Output the [X, Y] coordinate of the center of the cell containing the given text.  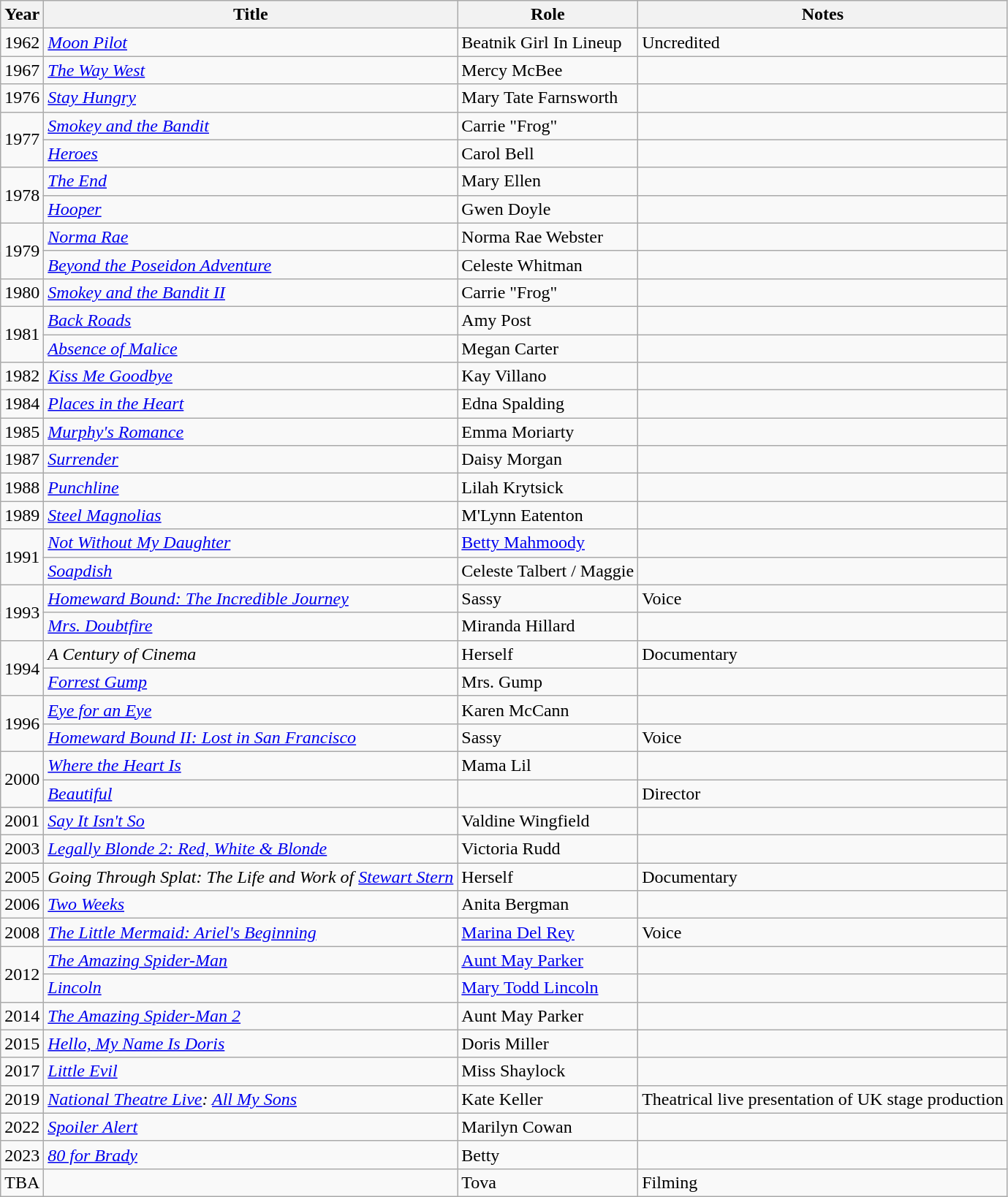
1980 [22, 292]
Mrs. Doubtfire [251, 626]
Where the Heart Is [251, 765]
1989 [22, 515]
Gwen Doyle [548, 209]
Director [823, 793]
Victoria Rudd [548, 849]
Mary Tate Farnsworth [548, 98]
Homeward Bound II: Lost in San Francisco [251, 737]
Carol Bell [548, 153]
Doris Miller [548, 1044]
Places in the Heart [251, 404]
Beatnik Girl In Lineup [548, 42]
Mercy McBee [548, 70]
The End [251, 181]
Celeste Talbert / Maggie [548, 571]
2023 [22, 1155]
Kate Keller [548, 1099]
Notes [823, 15]
Say It Isn't So [251, 821]
2015 [22, 1044]
Marilyn Cowan [548, 1127]
Steel Magnolias [251, 515]
Forrest Gump [251, 682]
Heroes [251, 153]
1991 [22, 557]
Lincoln [251, 988]
2005 [22, 877]
Hooper [251, 209]
2017 [22, 1071]
1996 [22, 723]
National Theatre Live: All My Sons [251, 1099]
1962 [22, 42]
2014 [22, 1016]
1981 [22, 334]
Title [251, 15]
Two Weeks [251, 905]
Kay Villano [548, 376]
Mama Lil [548, 765]
Little Evil [251, 1071]
The Little Mermaid: Ariel's Beginning [251, 932]
1994 [22, 668]
Edna Spalding [548, 404]
1987 [22, 460]
Eye for an Eye [251, 710]
Moon Pilot [251, 42]
TBA [22, 1182]
1976 [22, 98]
Marina Del Rey [548, 932]
Lilah Krytsick [548, 487]
Betty [548, 1155]
A Century of Cinema [251, 654]
Amy Post [548, 320]
M'Lynn Eatenton [548, 515]
Punchline [251, 487]
Not Without My Daughter [251, 543]
Smokey and the Bandit II [251, 292]
Soapdish [251, 571]
Going Through Splat: The Life and Work of Stewart Stern [251, 877]
Spoiler Alert [251, 1127]
Karen McCann [548, 710]
2001 [22, 821]
2008 [22, 932]
Celeste Whitman [548, 265]
2022 [22, 1127]
1977 [22, 140]
Murphy's Romance [251, 432]
Year [22, 15]
Stay Hungry [251, 98]
Absence of Malice [251, 349]
Hello, My Name Is Doris [251, 1044]
2012 [22, 974]
Filming [823, 1182]
80 for Brady [251, 1155]
Mary Ellen [548, 181]
Uncredited [823, 42]
1984 [22, 404]
1988 [22, 487]
Surrender [251, 460]
2000 [22, 779]
Role [548, 15]
1978 [22, 195]
The Amazing Spider-Man [251, 960]
Megan Carter [548, 349]
1993 [22, 612]
1982 [22, 376]
Tova [548, 1182]
Beyond the Poseidon Adventure [251, 265]
Back Roads [251, 320]
Miss Shaylock [548, 1071]
2019 [22, 1099]
Mary Todd Lincoln [548, 988]
1967 [22, 70]
Norma Rae Webster [548, 237]
Kiss Me Goodbye [251, 376]
Betty Mahmoody [548, 543]
The Amazing Spider-Man 2 [251, 1016]
Norma Rae [251, 237]
Theatrical live presentation of UK stage production [823, 1099]
2006 [22, 905]
Homeward Bound: The Incredible Journey [251, 598]
Beautiful [251, 793]
1979 [22, 251]
Emma Moriarty [548, 432]
The Way West [251, 70]
Mrs. Gump [548, 682]
Daisy Morgan [548, 460]
2003 [22, 849]
Miranda Hillard [548, 626]
Legally Blonde 2: Red, White & Blonde [251, 849]
1985 [22, 432]
Anita Bergman [548, 905]
Valdine Wingfield [548, 821]
Smokey and the Bandit [251, 126]
